Detect which cell encompasses the target text, then output its [x, y] center coordinate. 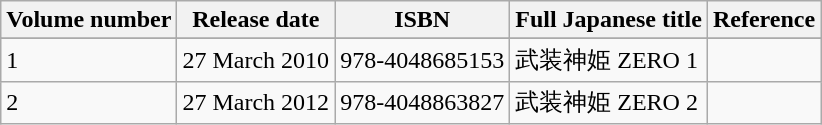
27 March 2010 [256, 60]
Reference [764, 20]
武装神姫 ZERO 1 [609, 60]
Release date [256, 20]
978-4048685153 [422, 60]
Full Japanese title [609, 20]
武装神姫 ZERO 2 [609, 102]
ISBN [422, 20]
27 March 2012 [256, 102]
Volume number [89, 20]
978-4048863827 [422, 102]
2 [89, 102]
1 [89, 60]
